Return [X, Y] of the center of cell containing provided text 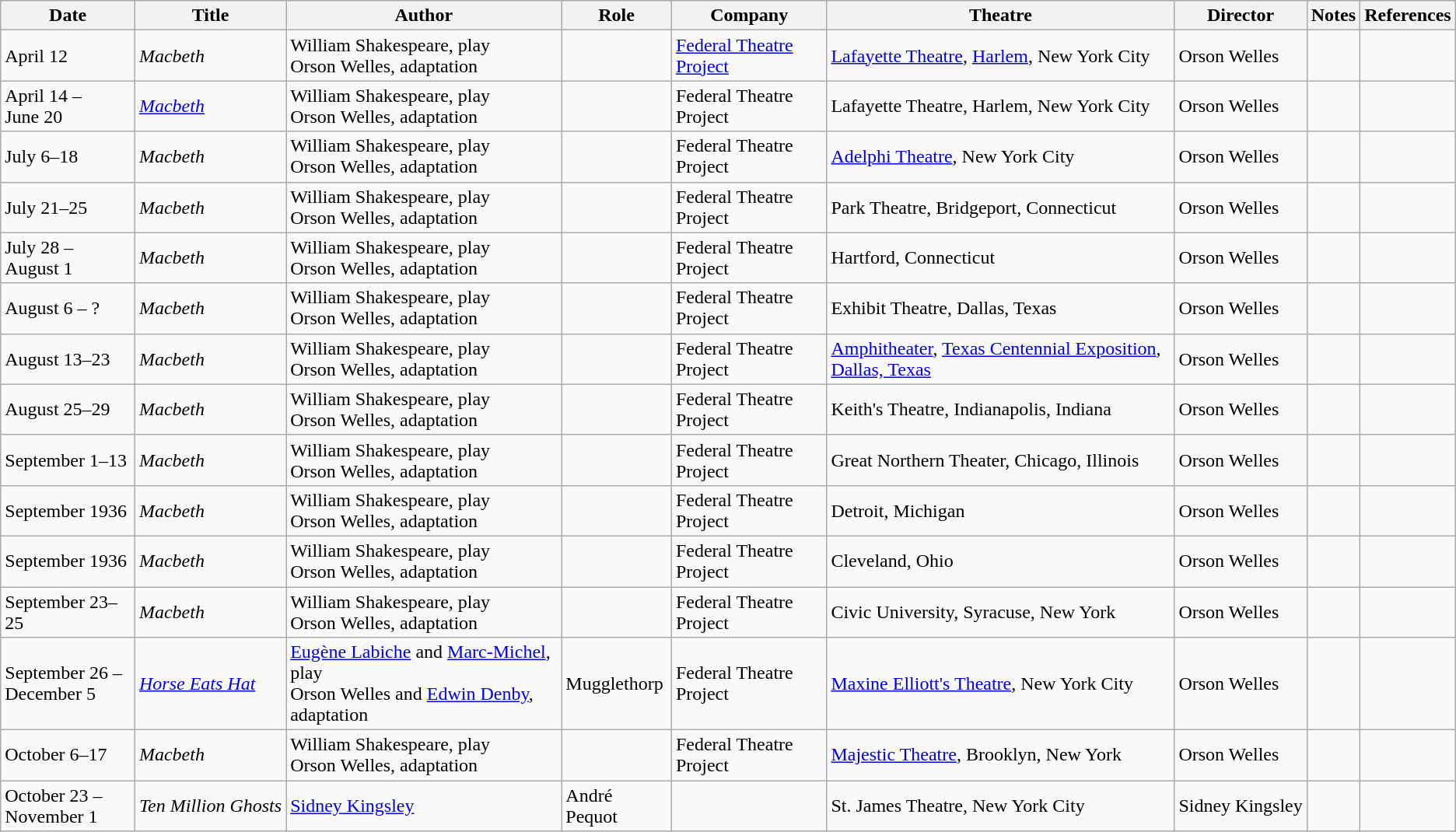
Mugglethorp [617, 684]
Theatre [1000, 16]
April 12 [68, 56]
Keith's Theatre, Indianapolis, Indiana [1000, 409]
Park Theatre, Bridgeport, Connecticut [1000, 207]
Civic University, Syracuse, New York [1000, 611]
Detroit, Michigan [1000, 510]
St. James Theatre, New York City [1000, 806]
Company [749, 16]
September 23–25 [68, 611]
Amphitheater, Texas Centennial Exposition, Dallas, Texas [1000, 359]
October 23 –November 1 [68, 806]
August 25–29 [68, 409]
Hartford, Connecticut [1000, 258]
Role [617, 16]
Title [210, 16]
September 1–13 [68, 460]
Date [68, 16]
Horse Eats Hat [210, 684]
References [1408, 16]
Author [424, 16]
Eugène Labiche and Marc-Michel, playOrson Welles and Edwin Denby, adaptation [424, 684]
July 21–25 [68, 207]
August 13–23 [68, 359]
July 28 –August 1 [68, 258]
Ten Million Ghosts [210, 806]
August 6 – ? [68, 308]
Maxine Elliott's Theatre, New York City [1000, 684]
Director [1241, 16]
André Pequot [617, 806]
Exhibit Theatre, Dallas, Texas [1000, 308]
Notes [1333, 16]
Great Northern Theater, Chicago, Illinois [1000, 460]
Majestic Theatre, Brooklyn, New York [1000, 756]
September 26 –December 5 [68, 684]
Adelphi Theatre, New York City [1000, 157]
October 6–17 [68, 756]
July 6–18 [68, 157]
April 14 –June 20 [68, 106]
Cleveland, Ohio [1000, 561]
